Detect which cell encompasses the target text, then output its (X, Y) center coordinate. 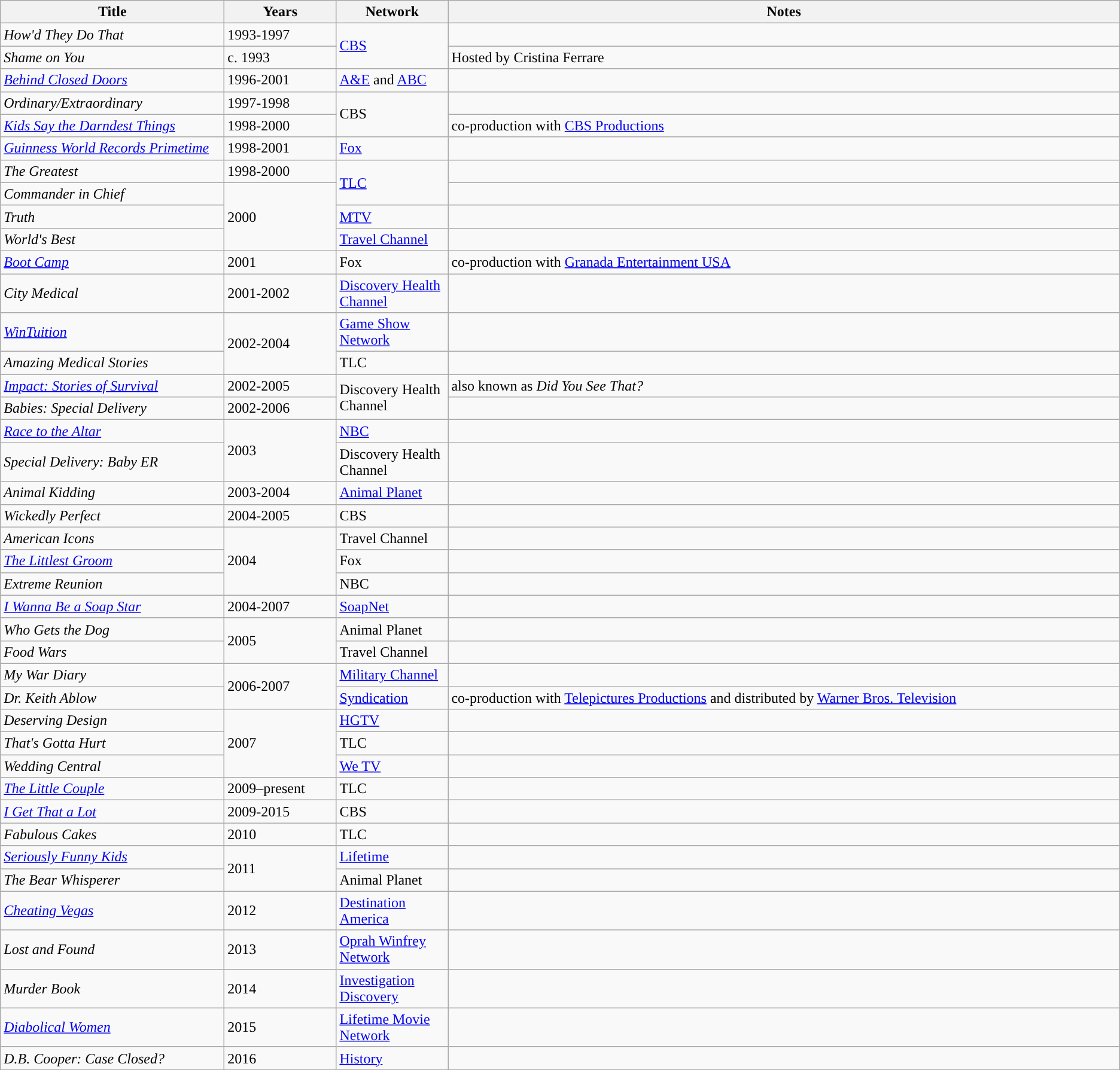
Wedding Central (112, 766)
2005 (280, 641)
Title (112, 12)
Murder Book (112, 988)
Who Gets the Dog (112, 629)
2012 (280, 910)
How'd They Do That (112, 35)
2004 (280, 561)
co-production with CBS Productions (784, 126)
American Icons (112, 538)
We TV (392, 766)
Truth (112, 217)
Diabolical Women (112, 1028)
Military Channel (392, 675)
Animal Kidding (112, 493)
Fabulous Cakes (112, 834)
2009–present (280, 789)
Wickedly Perfect (112, 516)
Oprah Winfrey Network (392, 950)
2007 (280, 743)
1998-2001 (280, 148)
That's Gotta Hurt (112, 743)
Kids Say the Darndest Things (112, 126)
Seriously Funny Kids (112, 857)
The Little Couple (112, 789)
Ordinary/Extraordinary (112, 103)
co-production with Granada Entertainment USA (784, 262)
Dr. Keith Ablow (112, 698)
Babies: Special Delivery (112, 409)
Race to the Altar (112, 431)
2014 (280, 988)
2002-2004 (280, 343)
2001-2002 (280, 293)
c. 1993 (280, 57)
A&E and ABC (392, 80)
Impact: Stories of Survival (112, 386)
Shame on You (112, 57)
2004-2005 (280, 516)
WinTuition (112, 333)
1997-1998 (280, 103)
Cheating Vegas (112, 910)
2010 (280, 834)
Lifetime (392, 857)
Investigation Discovery (392, 988)
co-production with Telepictures Productions and distributed by Warner Bros. Television (784, 698)
also known as Did You See That? (784, 386)
2002-2006 (280, 409)
Years (280, 12)
D.B. Cooper: Case Closed? (112, 1058)
2001 (280, 262)
The Bear Whisperer (112, 880)
2003-2004 (280, 493)
Food Wars (112, 652)
Boot Camp (112, 262)
Game Show Network (392, 333)
Special Delivery: Baby ER (112, 462)
I Wanna Be a Soap Star (112, 606)
MTV (392, 217)
2015 (280, 1028)
History (392, 1058)
Destination America (392, 910)
2000 (280, 217)
Commander in Chief (112, 194)
HGTV (392, 721)
Lifetime Movie Network (392, 1028)
2006-2007 (280, 686)
City Medical (112, 293)
Network (392, 12)
Amazing Medical Stories (112, 363)
The Greatest (112, 171)
1996-2001 (280, 80)
The Littlest Groom (112, 561)
2003 (280, 451)
Notes (784, 12)
My War Diary (112, 675)
Syndication (392, 698)
2016 (280, 1058)
I Get That a Lot (112, 812)
Guinness World Records Primetime (112, 148)
Deserving Design (112, 721)
Lost and Found (112, 950)
SoapNet (392, 606)
2013 (280, 950)
Hosted by Cristina Ferrare (784, 57)
2002-2005 (280, 386)
2011 (280, 868)
1993-1997 (280, 35)
2009-2015 (280, 812)
Behind Closed Doors (112, 80)
2004-2007 (280, 606)
Extreme Reunion (112, 584)
World's Best (112, 239)
